Scan for the cell matching the given text and deliver its (x, y) coordinate at center. 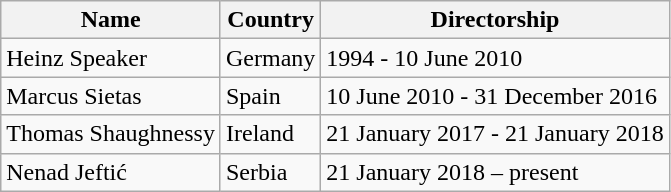
Marcus Sietas (111, 96)
Ireland (270, 134)
Serbia (270, 172)
Heinz Speaker (111, 58)
Spain (270, 96)
1994 - 10 June 2010 (495, 58)
Nenad Jeftić (111, 172)
Thomas Shaughnessy (111, 134)
Directorship (495, 20)
Country (270, 20)
Name (111, 20)
21 January 2017 - 21 January 2018 (495, 134)
10 June 2010 - 31 December 2016 (495, 96)
21 January 2018 – present (495, 172)
Germany (270, 58)
